Provide the [X, Y] coordinate of the cell's center where the given text is located.  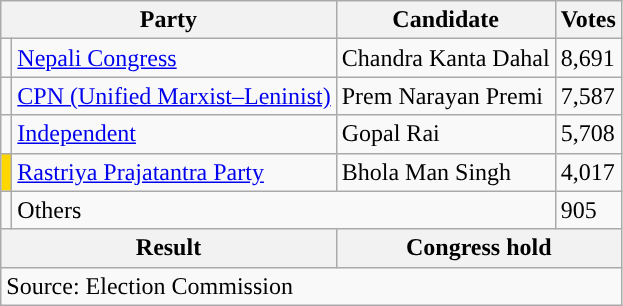
Nepali Congress [174, 58]
8,691 [588, 58]
Prem Narayan Premi [446, 96]
Congress hold [478, 248]
Bhola Man Singh [446, 172]
4,017 [588, 172]
Independent [174, 134]
7,587 [588, 96]
Gopal Rai [446, 134]
Others [284, 210]
Party [168, 20]
Votes [588, 20]
5,708 [588, 134]
Chandra Kanta Dahal [446, 58]
Candidate [446, 20]
905 [588, 210]
Source: Election Commission [312, 286]
CPN (Unified Marxist–Leninist) [174, 96]
Rastriya Prajatantra Party [174, 172]
Result [168, 248]
